For the text-containing cell, return its midpoint in (X, Y) coordinate format. 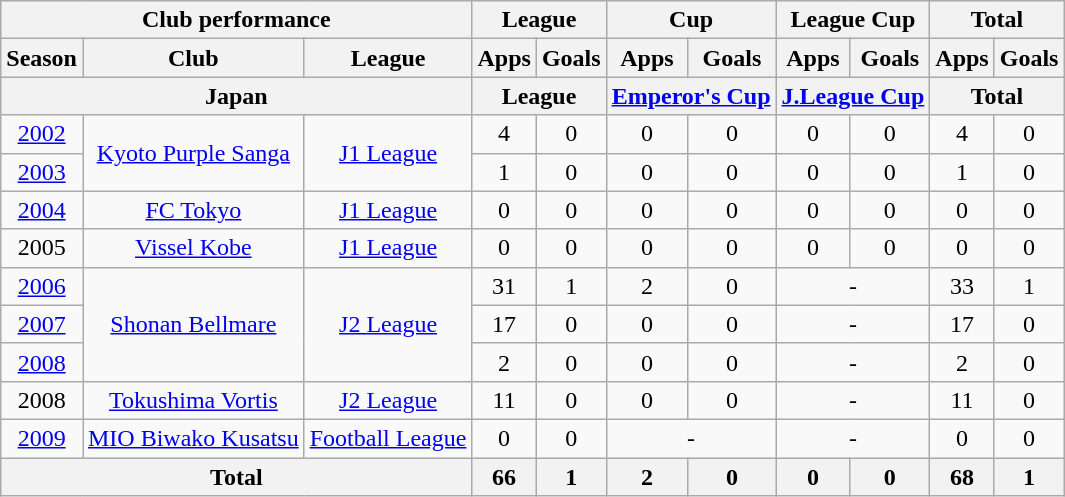
2003 (42, 172)
J.League Cup (853, 96)
Vissel Kobe (193, 248)
68 (962, 477)
66 (504, 477)
FC Tokyo (193, 210)
31 (504, 286)
Club performance (236, 20)
Shonan Bellmare (193, 324)
2007 (42, 324)
Kyoto Purple Sanga (193, 153)
2006 (42, 286)
Football League (388, 438)
Japan (236, 96)
2005 (42, 248)
33 (962, 286)
MIO Biwako Kusatsu (193, 438)
League Cup (853, 20)
2009 (42, 438)
Club (193, 58)
Cup (691, 20)
Tokushima Vortis (193, 400)
2002 (42, 134)
2004 (42, 210)
Emperor's Cup (691, 96)
Season (42, 58)
